Capture the cell that displays the provided text and extract its (x, y) central coordinate. 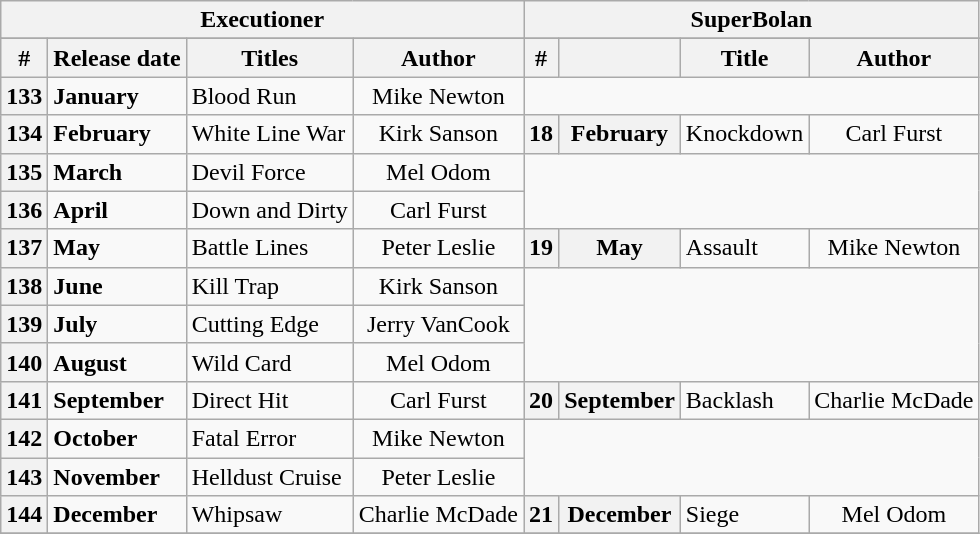
Whipsaw (270, 515)
Release date (117, 58)
SuperBolan (752, 20)
Kill Trap (270, 286)
White Line War (270, 134)
Title (744, 58)
April (117, 210)
Backlash (744, 400)
Helldust Cruise (270, 477)
135 (24, 172)
134 (24, 134)
Jerry VanCook (438, 324)
June (117, 286)
Knockdown (744, 134)
142 (24, 438)
January (117, 96)
Blood Run (270, 96)
143 (24, 477)
21 (542, 515)
Siege (744, 515)
133 (24, 96)
November (117, 477)
19 (542, 248)
Battle Lines (270, 248)
136 (24, 210)
July (117, 324)
Devil Force (270, 172)
August (117, 362)
Fatal Error (270, 438)
October (117, 438)
Down and Dirty (270, 210)
138 (24, 286)
144 (24, 515)
Cutting Edge (270, 324)
141 (24, 400)
137 (24, 248)
140 (24, 362)
Executioner (262, 20)
Assault (744, 248)
March (117, 172)
Wild Card (270, 362)
Titles (270, 58)
20 (542, 400)
18 (542, 134)
139 (24, 324)
Direct Hit (270, 400)
